Find where the given text appears and provide that cell's center as [X, Y] coordinate. 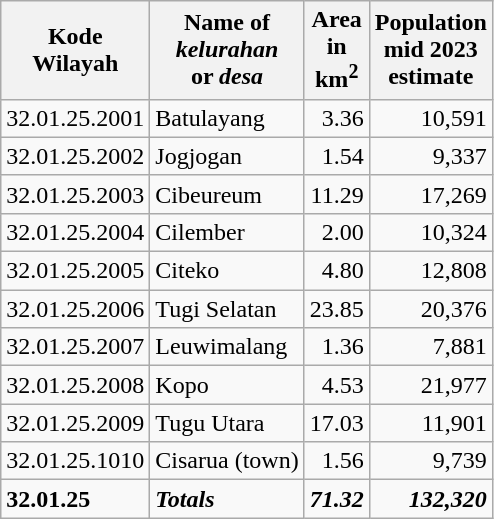
21,977 [430, 385]
32.01.25.2006 [76, 309]
Totals [227, 499]
11.29 [336, 194]
32.01.25.2001 [76, 118]
Jogjogan [227, 156]
Cibeureum [227, 194]
4.80 [336, 271]
32.01.25.2005 [76, 271]
32.01.25.2003 [76, 194]
9,739 [430, 461]
Populationmid 2023estimate [430, 50]
32.01.25.2008 [76, 385]
Leuwimalang [227, 347]
Citeko [227, 271]
23.85 [336, 309]
10,324 [430, 232]
2.00 [336, 232]
10,591 [430, 118]
Area in km2 [336, 50]
Tugi Selatan [227, 309]
Cilember [227, 232]
1.54 [336, 156]
20,376 [430, 309]
32.01.25.2002 [76, 156]
32.01.25 [76, 499]
1.36 [336, 347]
Batulayang [227, 118]
17,269 [430, 194]
Tugu Utara [227, 423]
11,901 [430, 423]
Kopo [227, 385]
1.56 [336, 461]
71.32 [336, 499]
Kode Wilayah [76, 50]
32.01.25.2007 [76, 347]
32.01.25.2004 [76, 232]
17.03 [336, 423]
132,320 [430, 499]
Name of kelurahan or desa [227, 50]
3.36 [336, 118]
9,337 [430, 156]
Cisarua (town) [227, 461]
32.01.25.1010 [76, 461]
4.53 [336, 385]
12,808 [430, 271]
7,881 [430, 347]
32.01.25.2009 [76, 423]
